Extract the [X, Y] coordinate from the center of the cell holding the provided text.  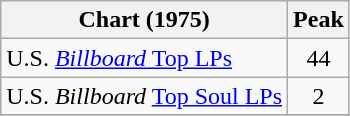
U.S. Billboard Top LPs [144, 58]
44 [319, 58]
2 [319, 96]
Chart (1975) [144, 20]
Peak [319, 20]
U.S. Billboard Top Soul LPs [144, 96]
